Scan for the cell matching the given text and deliver its (x, y) coordinate at center. 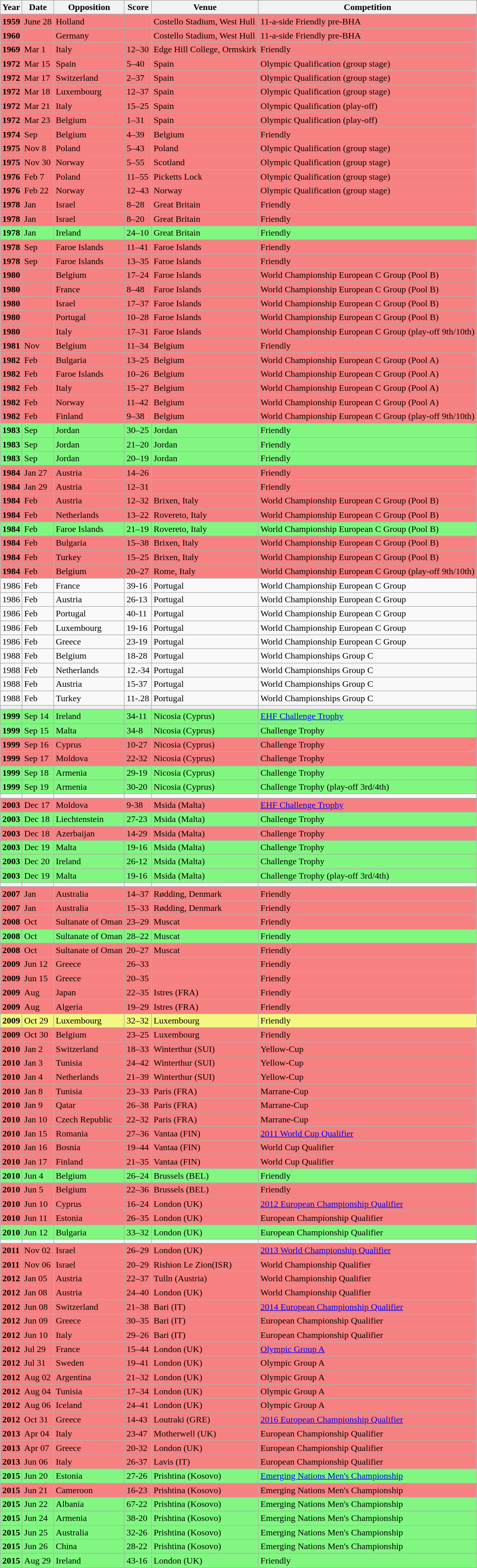
Feb 22 (38, 191)
Sep 19 (38, 787)
Sep 14 (38, 716)
Mar 23 (38, 120)
14–26 (138, 473)
22-32 (138, 759)
32–32 (138, 1021)
17–31 (138, 332)
Jun 21 (38, 1490)
39-16 (138, 585)
Argentina (89, 1377)
20–35 (138, 978)
30–25 (138, 430)
Motherwell (UK) (205, 1434)
Jul 31 (38, 1363)
12–37 (138, 92)
26–29 (138, 1250)
2016 European Championship Qualifier (368, 1419)
Japan (89, 992)
Nov 02 (38, 1250)
Liechtenstein (89, 819)
Jan 15 (38, 1133)
Nov 06 (38, 1264)
Jan 27 (38, 473)
Jan 17 (38, 1162)
Nov (38, 346)
Sep 18 (38, 773)
Sep 15 (38, 730)
29-19 (138, 773)
Venue (205, 7)
16–24 (138, 1204)
Algeria (89, 1006)
1960 (11, 36)
15–33 (138, 908)
Score (138, 7)
12–32 (138, 501)
Jun 11 (38, 1218)
Jun 09 (38, 1321)
Rishion Le Zion(ISR) (205, 1264)
1969 (11, 50)
19–29 (138, 1006)
11–41 (138, 247)
Scotland (205, 162)
Holland (89, 21)
24–42 (138, 1063)
30-20 (138, 787)
15–38 (138, 543)
Date (38, 7)
Jan 2 (38, 1049)
13–35 (138, 261)
10–26 (138, 374)
15-37 (138, 684)
Tulln (Austria) (205, 1279)
8–28 (138, 205)
14–37 (138, 894)
China (89, 1547)
Jun 25 (38, 1532)
Jun 06 (38, 1462)
1981 (11, 346)
18-28 (138, 656)
28-22 (138, 1547)
Sweden (89, 1363)
10-27 (138, 745)
15–27 (138, 388)
21–39 (138, 1077)
Jun 26 (38, 1547)
2–37 (138, 78)
8–48 (138, 289)
16-23 (138, 1490)
Sep 17 (38, 759)
Year (11, 7)
Jun 24 (38, 1518)
23–33 (138, 1091)
26–33 (138, 964)
Mar 15 (38, 64)
Iceland (89, 1405)
8–20 (138, 219)
26-12 (138, 862)
24–41 (138, 1405)
24–10 (138, 233)
Jun 15 (38, 978)
2011 World Cup Qualifier (368, 1133)
22–37 (138, 1279)
30–35 (138, 1321)
Apr 04 (38, 1434)
Oct 31 (38, 1419)
1974 (11, 134)
Jun 08 (38, 1307)
19–44 (138, 1148)
Azerbaijan (89, 833)
Nov 30 (38, 162)
27-26 (138, 1476)
9-38 (138, 805)
21–32 (138, 1377)
29–26 (138, 1335)
Nov 8 (38, 148)
23–29 (138, 922)
20–19 (138, 459)
Oct 30 (38, 1035)
Opposition (89, 7)
28–22 (138, 936)
20–29 (138, 1264)
1–31 (138, 120)
12–43 (138, 191)
13–22 (138, 515)
Jul 29 (38, 1349)
23–25 (138, 1035)
26-13 (138, 599)
34-8 (138, 730)
Loutraki (GRE) (205, 1419)
12–31 (138, 487)
17–24 (138, 275)
9–38 (138, 416)
21–19 (138, 529)
2012 European Championship Qualifier (368, 1204)
17–34 (138, 1391)
Jun 4 (38, 1176)
Aug 04 (38, 1391)
26–38 (138, 1105)
11–42 (138, 402)
Aug 02 (38, 1377)
Aug 06 (38, 1405)
26–35 (138, 1218)
17–37 (138, 303)
27-23 (138, 819)
Dec 20 (38, 862)
5–55 (138, 162)
Albania (89, 1504)
10–28 (138, 317)
18–33 (138, 1049)
Apr 07 (38, 1448)
Jan 08 (38, 1293)
Jan 4 (38, 1077)
Mar 1 (38, 50)
22–32 (138, 1119)
21–35 (138, 1162)
Czech Republic (89, 1119)
11–34 (138, 346)
4–39 (138, 134)
5–40 (138, 64)
13–25 (138, 360)
Oct 29 (38, 1021)
Cameroon (89, 1490)
15–44 (138, 1349)
Jun 22 (38, 1504)
11–55 (138, 177)
Mar 17 (38, 78)
Lavis (IT) (205, 1462)
Jan 8 (38, 1091)
12–30 (138, 50)
26–24 (138, 1176)
2013 World Championship Qualifier (368, 1250)
Mar 18 (38, 92)
40-11 (138, 613)
12.-34 (138, 670)
26-37 (138, 1462)
43-16 (138, 1561)
67-22 (138, 1504)
27–36 (138, 1133)
Jun 20 (38, 1476)
11-.28 (138, 698)
24–40 (138, 1293)
32-26 (138, 1532)
21–38 (138, 1307)
33–32 (138, 1232)
Jun 5 (38, 1190)
Jan 05 (38, 1279)
38-20 (138, 1518)
23-19 (138, 642)
Rome, Italy (205, 571)
Sep 16 (38, 745)
20-32 (138, 1448)
Feb 7 (38, 177)
Germany (89, 36)
22–36 (138, 1190)
June 28 (38, 21)
5–43 (138, 148)
14-43 (138, 1419)
Jan 9 (38, 1105)
Jan 16 (38, 1148)
21–20 (138, 445)
Bosnia (89, 1148)
19–41 (138, 1363)
Picketts Lock (205, 177)
1959 (11, 21)
Qatar (89, 1105)
Mar 21 (38, 106)
22–35 (138, 992)
Jan 29 (38, 487)
Dec 17 (38, 805)
Competition (368, 7)
Jan 3 (38, 1063)
Jan 10 (38, 1119)
Edge Hill College, Ormskirk (205, 50)
Aug 29 (38, 1561)
2014 European Championship Qualifier (368, 1307)
14-29 (138, 833)
34-11 (138, 716)
Romania (89, 1133)
23-47 (138, 1434)
